For the text-containing cell, return its midpoint in [X, Y] coordinate format. 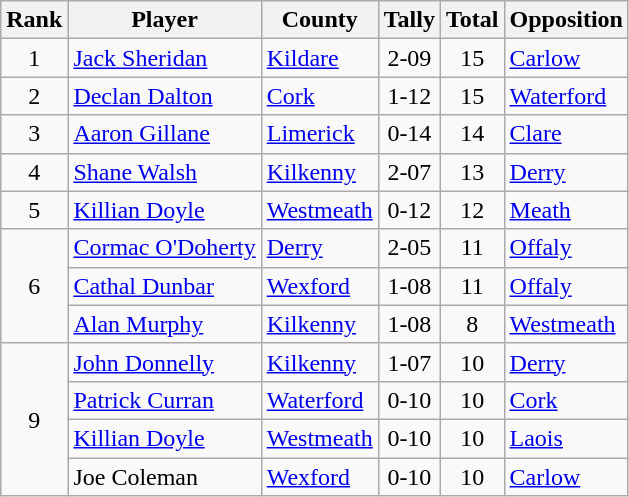
3 [34, 134]
2-05 [409, 248]
2-07 [409, 172]
2-09 [409, 58]
12 [472, 210]
4 [34, 172]
Alan Murphy [164, 324]
Aaron Gillane [164, 134]
Rank [34, 20]
14 [472, 134]
0-12 [409, 210]
Jack Sheridan [164, 58]
1-12 [409, 96]
Shane Walsh [164, 172]
8 [472, 324]
6 [34, 286]
5 [34, 210]
Opposition [566, 20]
Meath [566, 210]
Limerick [320, 134]
Tally [409, 20]
Declan Dalton [164, 96]
2 [34, 96]
Clare [566, 134]
1 [34, 58]
Patrick Curran [164, 400]
Cathal Dunbar [164, 286]
Cormac O'Doherty [164, 248]
Joe Coleman [164, 477]
13 [472, 172]
Total [472, 20]
1-07 [409, 362]
Player [164, 20]
9 [34, 419]
County [320, 20]
Laois [566, 438]
John Donnelly [164, 362]
0-14 [409, 134]
Kildare [320, 58]
